Scan for the cell matching the given text and deliver its [x, y] coordinate at center. 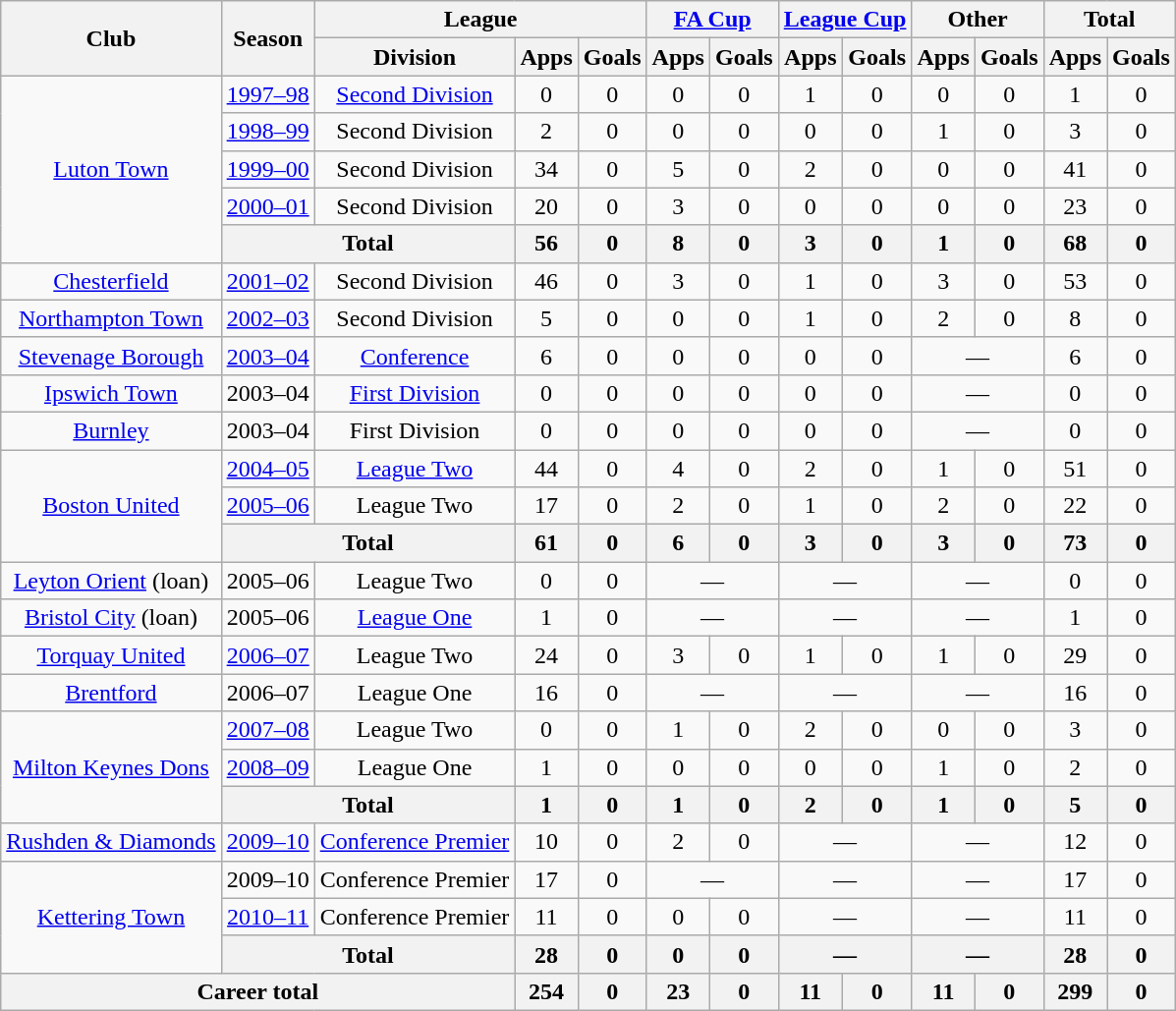
41 [1075, 169]
2010–11 [267, 917]
Luton Town [111, 169]
56 [546, 244]
44 [546, 469]
2008–09 [267, 767]
Stevenage Borough [111, 356]
2000–01 [267, 206]
1999–00 [267, 169]
Torquay United [111, 655]
2002–03 [267, 318]
4 [678, 469]
61 [546, 543]
Rushden & Diamonds [111, 842]
Milton Keynes Dons [111, 767]
299 [1075, 991]
29 [1075, 655]
Boston United [111, 506]
FA Cup [712, 20]
51 [1075, 469]
Other [978, 20]
34 [546, 169]
254 [546, 991]
2007–08 [267, 730]
League Cup [845, 20]
2001–02 [267, 281]
Bristol City (loan) [111, 618]
46 [546, 281]
12 [1075, 842]
Conference [415, 356]
10 [546, 842]
Season [267, 38]
Brentford [111, 693]
73 [1075, 543]
2004–05 [267, 469]
Career total [257, 991]
League [480, 20]
Kettering Town [111, 917]
Leyton Orient (loan) [111, 581]
20 [546, 206]
Club [111, 38]
Chesterfield [111, 281]
Division [415, 57]
1998–99 [267, 132]
24 [546, 655]
Northampton Town [111, 318]
Ipswich Town [111, 393]
Burnley [111, 430]
22 [1075, 506]
53 [1075, 281]
1997–98 [267, 94]
68 [1075, 244]
